Extract the [X, Y] coordinate from the center of the cell holding the provided text.  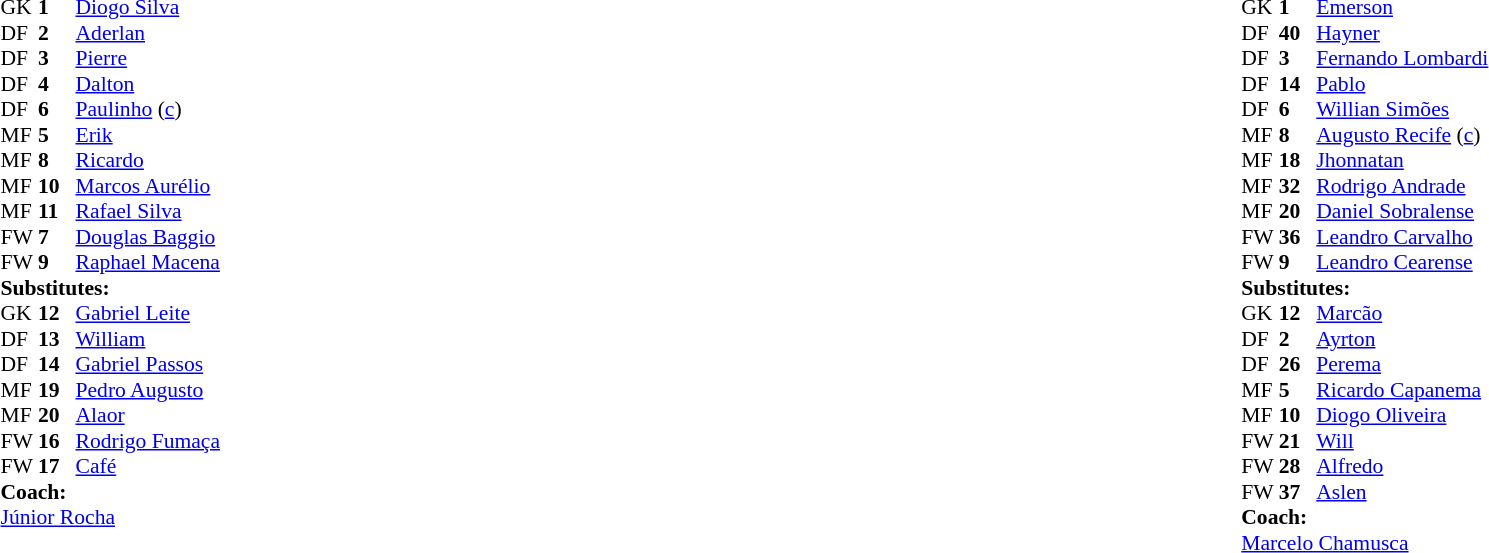
Leandro Cearense [1402, 263]
28 [1298, 467]
Perema [1402, 365]
Diogo Oliveira [1402, 415]
Rodrigo Fumaça [148, 441]
Aslen [1402, 492]
7 [57, 237]
Ricardo Capanema [1402, 390]
Café [148, 467]
Júnior Rocha [110, 517]
Rafael Silva [148, 211]
Will [1402, 441]
32 [1298, 186]
Douglas Baggio [148, 237]
17 [57, 467]
Dalton [148, 84]
21 [1298, 441]
19 [57, 390]
Willian Simões [1402, 109]
Jhonnatan [1402, 161]
18 [1298, 161]
Daniel Sobralense [1402, 211]
Alfredo [1402, 467]
Hayner [1402, 33]
Rodrigo Andrade [1402, 186]
13 [57, 339]
26 [1298, 365]
Raphael Macena [148, 263]
Marcos Aurélio [148, 186]
4 [57, 84]
37 [1298, 492]
Aderlan [148, 33]
Paulinho (c) [148, 109]
William [148, 339]
16 [57, 441]
Ricardo [148, 161]
40 [1298, 33]
Pablo [1402, 84]
Gabriel Passos [148, 365]
Pedro Augusto [148, 390]
Alaor [148, 415]
Erik [148, 135]
Leandro Carvalho [1402, 237]
Marcão [1402, 313]
36 [1298, 237]
Fernando Lombardi [1402, 59]
Ayrton [1402, 339]
Augusto Recife (c) [1402, 135]
Gabriel Leite [148, 313]
11 [57, 211]
Pierre [148, 59]
